Search for the cell housing the specified text and yield its [x, y] center coordinate. 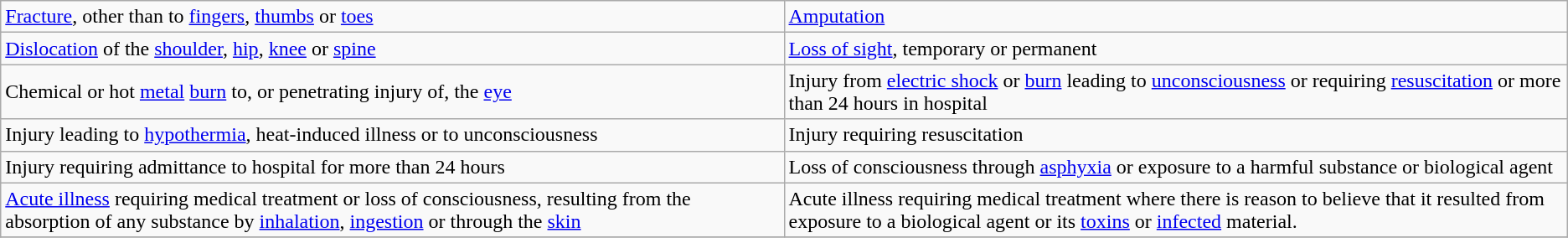
Fracture, other than to fingers, thumbs or toes [392, 17]
Injury requiring resuscitation [1176, 135]
Loss of sight, temporary or permanent [1176, 49]
Dislocation of the shoulder, hip, knee or spine [392, 49]
Loss of consciousness through asphyxia or exposure to a harmful substance or biological agent [1176, 167]
Amputation [1176, 17]
Chemical or hot metal burn to, or penetrating injury of, the eye [392, 92]
Injury from electric shock or burn leading to unconsciousness or requiring resuscitation or more than 24 hours in hospital [1176, 92]
Injury requiring admittance to hospital for more than 24 hours [392, 167]
Injury leading to hypothermia, heat-induced illness or to unconsciousness [392, 135]
